Locate the cell with the specified text and output its (X, Y) center coordinate. 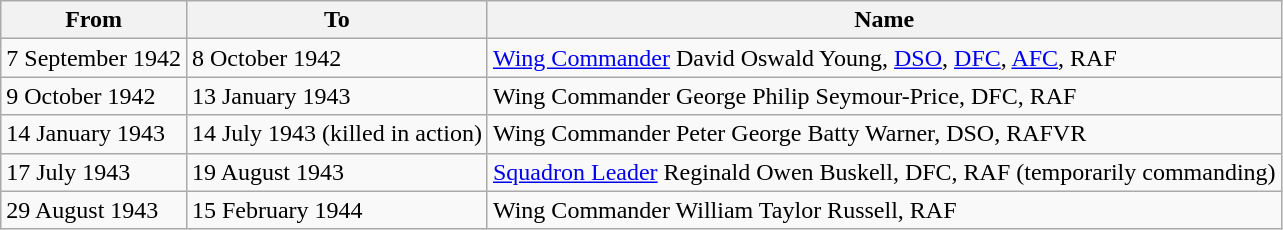
14 January 1943 (94, 134)
From (94, 20)
14 July 1943 (killed in action) (336, 134)
15 February 1944 (336, 210)
9 October 1942 (94, 96)
Wing Commander Peter George Batty Warner, DSO, RAFVR (884, 134)
Wing Commander William Taylor Russell, RAF (884, 210)
13 January 1943 (336, 96)
Name (884, 20)
29 August 1943 (94, 210)
Wing Commander David Oswald Young, DSO, DFC, AFC, RAF (884, 58)
Wing Commander George Philip Seymour-Price, DFC, RAF (884, 96)
8 October 1942 (336, 58)
To (336, 20)
7 September 1942 (94, 58)
19 August 1943 (336, 172)
17 July 1943 (94, 172)
Squadron Leader Reginald Owen Buskell, DFC, RAF (temporarily commanding) (884, 172)
